Determine the (X, Y) coordinate at the center of the cell enclosing the given text.  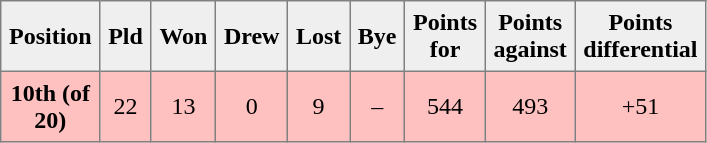
0 (252, 106)
– (378, 106)
9 (319, 106)
Points for (446, 36)
22 (126, 106)
Drew (252, 36)
Lost (319, 36)
544 (446, 106)
Bye (378, 36)
Points differential (640, 36)
+51 (640, 106)
Won (184, 36)
Pld (126, 36)
10th (of 20) (50, 106)
493 (530, 106)
Points against (530, 36)
Position (50, 36)
13 (184, 106)
